Return the [x, y] coordinate for the center point of the cell that contains the specified text.  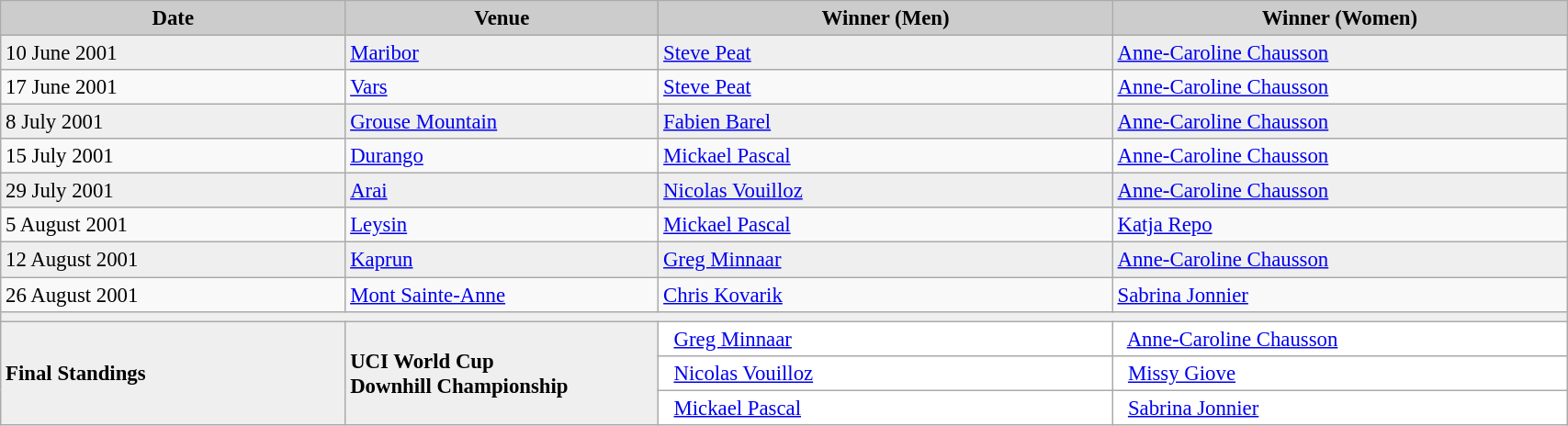
Missy Giove [1339, 373]
Leysin [502, 225]
Arai [502, 191]
29 July 2001 [173, 191]
26 August 2001 [173, 295]
Grouse Mountain [502, 122]
Winner (Women) [1339, 18]
Venue [502, 18]
5 August 2001 [173, 225]
Maribor [502, 53]
8 July 2001 [173, 122]
Fabien Barel [886, 122]
17 June 2001 [173, 87]
Vars [502, 87]
Katja Repo [1339, 225]
Winner (Men) [886, 18]
12 August 2001 [173, 260]
Chris Kovarik [886, 295]
Date [173, 18]
Kaprun [502, 260]
Durango [502, 156]
UCI World Cup Downhill Championship [502, 373]
10 June 2001 [173, 53]
Mont Sainte-Anne [502, 295]
Final Standings [173, 373]
15 July 2001 [173, 156]
